Scan for the cell matching the given text and deliver its [X, Y] coordinate at center. 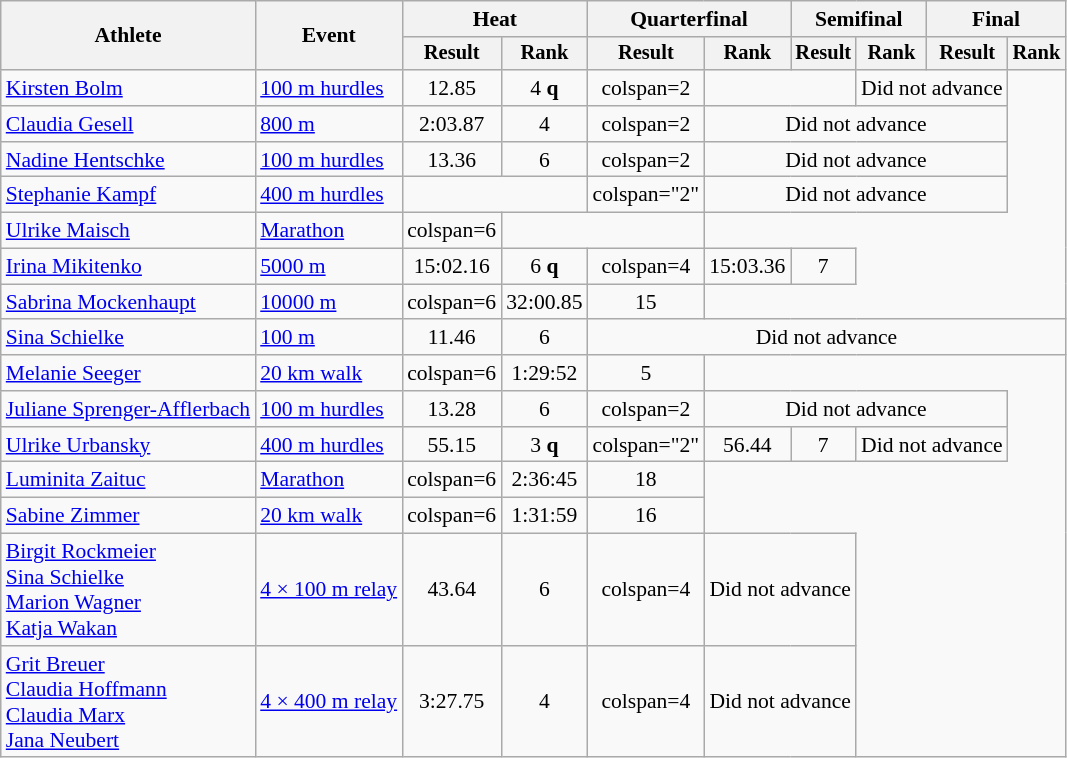
Sina Schielke [128, 338]
15 [646, 302]
Sabine Zimmer [128, 516]
Melanie Seeger [128, 373]
10000 m [328, 302]
3 q [544, 445]
2:36:45 [544, 480]
16 [646, 516]
Semifinal [858, 19]
15:02.16 [452, 267]
Nadine Hentschke [128, 160]
32:00.85 [544, 302]
2:03.87 [452, 124]
55.15 [452, 445]
5000 m [328, 267]
Heat [494, 19]
13.36 [452, 160]
43.64 [452, 590]
6 q [544, 267]
Grit BreuerClaudia HoffmannClaudia MarxJana Neubert [128, 702]
Ulrike Urbansky [128, 445]
3:27.75 [452, 702]
15:03.36 [747, 267]
Quarterfinal [690, 19]
18 [646, 480]
11.46 [452, 338]
4 q [544, 88]
Juliane Sprenger-Afflerbach [128, 409]
Irina Mikitenko [128, 267]
Final [996, 19]
800 m [328, 124]
Luminita Zaituc [128, 480]
100 m [328, 338]
13.28 [452, 409]
4 × 400 m relay [328, 702]
1:31:59 [544, 516]
Kirsten Bolm [128, 88]
Event [328, 36]
56.44 [747, 445]
Claudia Gesell [128, 124]
Sabrina Mockenhaupt [128, 302]
5 [646, 373]
Birgit RockmeierSina SchielkeMarion WagnerKatja Wakan [128, 590]
Athlete [128, 36]
4 × 100 m relay [328, 590]
1:29:52 [544, 373]
Stephanie Kampf [128, 195]
12.85 [452, 88]
Ulrike Maisch [128, 231]
